Determine the [x, y] coordinate at the center of the cell enclosing the given text.  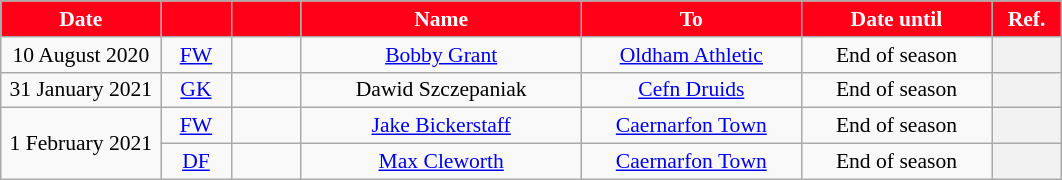
Dawid Szczepaniak [441, 90]
Ref. [1027, 19]
1 February 2021 [81, 144]
Max Cleworth [441, 162]
To [691, 19]
Cefn Druids [691, 90]
Date until [896, 19]
GK [196, 90]
Bobby Grant [441, 55]
DF [196, 162]
Jake Bickerstaff [441, 126]
Name [441, 19]
Oldham Athletic [691, 55]
10 August 2020 [81, 55]
Date [81, 19]
31 January 2021 [81, 90]
